Output the [x, y] coordinate of the center of the cell containing the given text.  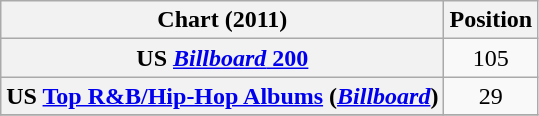
105 [491, 58]
Position [491, 20]
US Top R&B/Hip-Hop Albums (Billboard) [222, 96]
Chart (2011) [222, 20]
US Billboard 200 [222, 58]
29 [491, 96]
